Identify which cell holds the provided text, then report its [x, y] central coordinate. 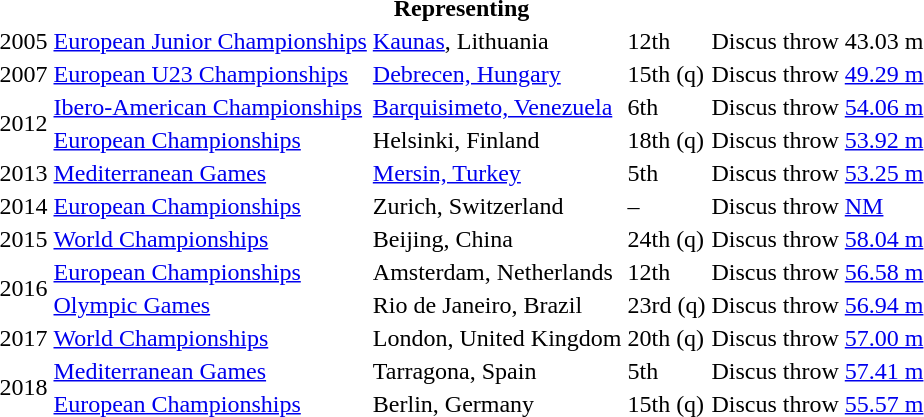
London, United Kingdom [497, 338]
Barquisimeto, Venezuela [497, 107]
Tarragona, Spain [497, 371]
15th (q) [666, 74]
Amsterdam, Netherlands [497, 272]
Beijing, China [497, 239]
Helsinki, Finland [497, 140]
Rio de Janeiro, Brazil [497, 305]
24th (q) [666, 239]
– [666, 206]
18th (q) [666, 140]
Kaunas, Lithuania [497, 41]
Debrecen, Hungary [497, 74]
European U23 Championships [210, 74]
European Junior Championships [210, 41]
23rd (q) [666, 305]
Olympic Games [210, 305]
6th [666, 107]
Mersin, Turkey [497, 173]
20th (q) [666, 338]
Ibero-American Championships [210, 107]
Zurich, Switzerland [497, 206]
